Output the [X, Y] coordinate of the center of the cell containing the given text.  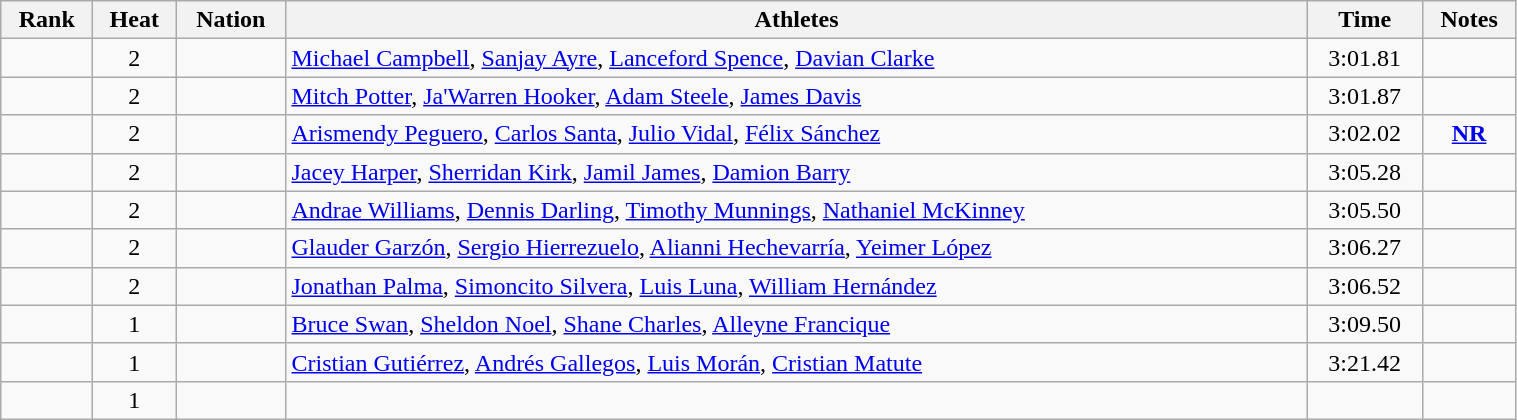
3:01.87 [1364, 96]
3:21.42 [1364, 362]
Nation [231, 20]
Heat [134, 20]
Glauder Garzón, Sergio Hierrezuelo, Alianni Hechevarría, Yeimer López [796, 248]
Mitch Potter, Ja'Warren Hooker, Adam Steele, James Davis [796, 96]
3:05.28 [1364, 172]
Jacey Harper, Sherridan Kirk, Jamil James, Damion Barry [796, 172]
Athletes [796, 20]
Jonathan Palma, Simoncito Silvera, Luis Luna, William Hernández [796, 286]
3:02.02 [1364, 134]
3:06.27 [1364, 248]
Time [1364, 20]
NR [1469, 134]
3:06.52 [1364, 286]
Michael Campbell, Sanjay Ayre, Lanceford Spence, Davian Clarke [796, 58]
3:09.50 [1364, 324]
Andrae Williams, Dennis Darling, Timothy Munnings, Nathaniel McKinney [796, 210]
3:05.50 [1364, 210]
Arismendy Peguero, Carlos Santa, Julio Vidal, Félix Sánchez [796, 134]
Cristian Gutiérrez, Andrés Gallegos, Luis Morán, Cristian Matute [796, 362]
Notes [1469, 20]
Rank [47, 20]
3:01.81 [1364, 58]
Bruce Swan, Sheldon Noel, Shane Charles, Alleyne Francique [796, 324]
